Extract the (x, y) coordinate from the center of the cell holding the provided text.  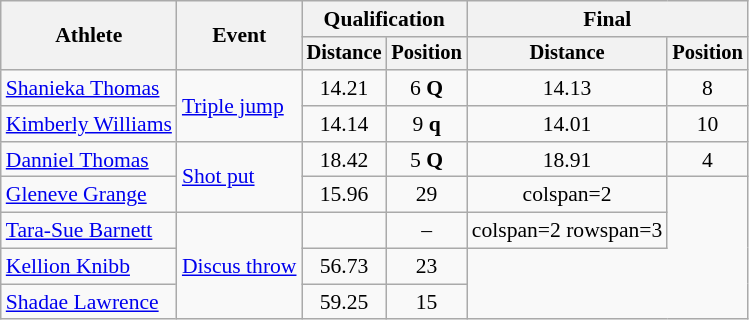
Shadae Lawrence (89, 302)
Kimberly Williams (89, 124)
56.73 (344, 267)
15 (426, 302)
Athlete (89, 36)
15.96 (344, 195)
5 Q (426, 160)
59.25 (344, 302)
8 (707, 88)
18.91 (568, 160)
23 (426, 267)
10 (707, 124)
colspan=2 rowspan=3 (568, 231)
Final (608, 19)
9 q (426, 124)
Triple jump (240, 106)
Danniel Thomas (89, 160)
14.01 (568, 124)
29 (426, 195)
14.14 (344, 124)
Shanieka Thomas (89, 88)
14.13 (568, 88)
Discus throw (240, 266)
6 Q (426, 88)
– (426, 231)
Gleneve Grange (89, 195)
Shot put (240, 178)
colspan=2 (568, 195)
Qualification (384, 19)
Event (240, 36)
Tara-Sue Barnett (89, 231)
14.21 (344, 88)
Kellion Knibb (89, 267)
4 (707, 160)
18.42 (344, 160)
